From the cell containing the given text, extract its center point as [x, y] coordinate. 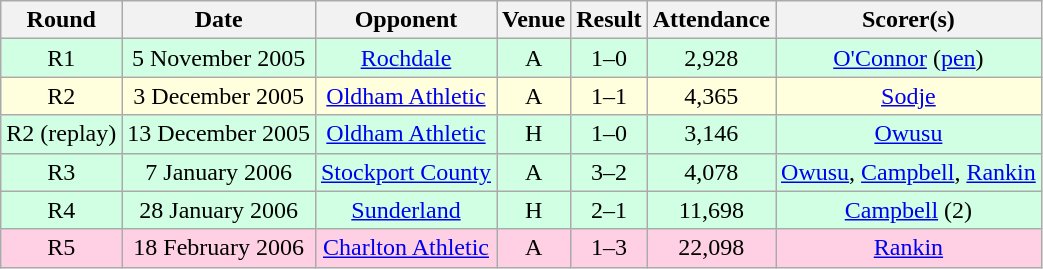
1–3 [609, 248]
3,146 [711, 134]
1–1 [609, 96]
R4 [62, 210]
R2 [62, 96]
22,098 [711, 248]
7 January 2006 [219, 172]
Campbell (2) [909, 210]
Scorer(s) [909, 20]
Stockport County [406, 172]
R5 [62, 248]
Attendance [711, 20]
4,078 [711, 172]
13 December 2005 [219, 134]
O'Connor (pen) [909, 58]
18 February 2006 [219, 248]
Owusu [909, 134]
Rankin [909, 248]
2,928 [711, 58]
4,365 [711, 96]
Round [62, 20]
Sunderland [406, 210]
R1 [62, 58]
3–2 [609, 172]
R2 (replay) [62, 134]
Sodje [909, 96]
2–1 [609, 210]
Rochdale [406, 58]
Date [219, 20]
Charlton Athletic [406, 248]
R3 [62, 172]
Opponent [406, 20]
28 January 2006 [219, 210]
5 November 2005 [219, 58]
Owusu, Campbell, Rankin [909, 172]
Venue [534, 20]
Result [609, 20]
11,698 [711, 210]
3 December 2005 [219, 96]
